Scan for the cell matching the given text and deliver its [X, Y] coordinate at center. 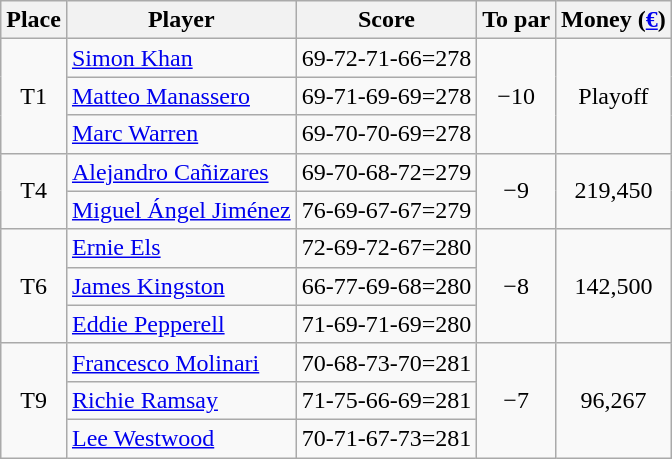
Marc Warren [181, 134]
T4 [34, 191]
72-69-72-67=280 [386, 248]
Richie Ramsay [181, 400]
Ernie Els [181, 248]
219,450 [614, 191]
Money (€) [614, 20]
Lee Westwood [181, 438]
71-69-71-69=280 [386, 324]
70-68-73-70=281 [386, 362]
James Kingston [181, 286]
Score [386, 20]
Place [34, 20]
70-71-67-73=281 [386, 438]
142,500 [614, 286]
Eddie Pepperell [181, 324]
Francesco Molinari [181, 362]
−8 [516, 286]
−9 [516, 191]
Simon Khan [181, 58]
−7 [516, 400]
Alejandro Cañizares [181, 172]
76-69-67-67=279 [386, 210]
−10 [516, 96]
Matteo Manassero [181, 96]
T6 [34, 286]
Playoff [614, 96]
96,267 [614, 400]
Player [181, 20]
71-75-66-69=281 [386, 400]
66-77-69-68=280 [386, 286]
69-72-71-66=278 [386, 58]
To par [516, 20]
T1 [34, 96]
69-70-70-69=278 [386, 134]
Miguel Ángel Jiménez [181, 210]
69-71-69-69=278 [386, 96]
69-70-68-72=279 [386, 172]
T9 [34, 400]
